Provide the (X, Y) coordinate of the cell's center where the given text is located.  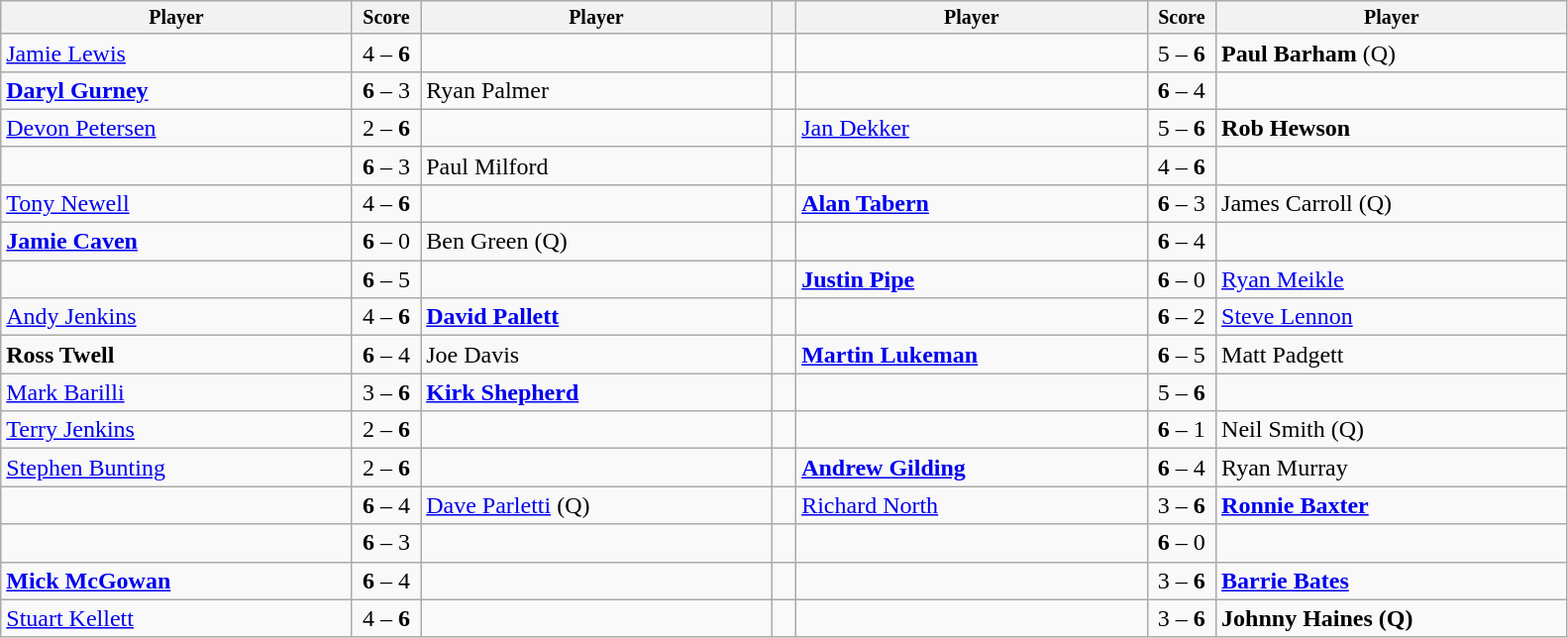
Justin Pipe (972, 279)
David Pallett (596, 317)
Matt Padgett (1392, 355)
Richard North (972, 505)
Joe Davis (596, 355)
Tony Newell (176, 203)
Andy Jenkins (176, 317)
6 – 1 (1181, 430)
Jamie Caven (176, 242)
Ryan Palmer (596, 90)
Paul Barham (Q) (1392, 53)
Daryl Gurney (176, 90)
Andrew Gilding (972, 468)
Ronnie Baxter (1392, 505)
Terry Jenkins (176, 430)
Mick McGowan (176, 581)
Stuart Kellett (176, 618)
Neil Smith (Q) (1392, 430)
Ben Green (Q) (596, 242)
Jan Dekker (972, 128)
Barrie Bates (1392, 581)
Stephen Bunting (176, 468)
Paul Milford (596, 165)
Kirk Shepherd (596, 392)
Devon Petersen (176, 128)
Johnny Haines (Q) (1392, 618)
Rob Hewson (1392, 128)
Ryan Murray (1392, 468)
James Carroll (Q) (1392, 203)
Steve Lennon (1392, 317)
Mark Barilli (176, 392)
Dave Parletti (Q) (596, 505)
Alan Tabern (972, 203)
6 – 2 (1181, 317)
Martin Lukeman (972, 355)
Ryan Meikle (1392, 279)
Jamie Lewis (176, 53)
Ross Twell (176, 355)
